From the cell containing the given text, extract its center point as (X, Y) coordinate. 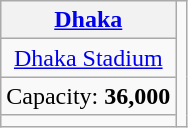
Capacity: 36,000 (88, 96)
Dhaka (88, 20)
Dhaka Stadium (88, 58)
